Return [x, y] of the center of cell containing provided text 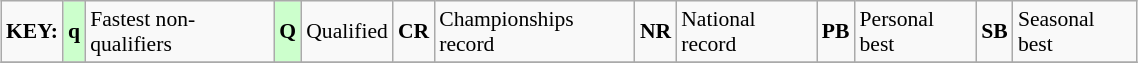
SB [994, 32]
Qualified [347, 32]
NR [656, 32]
Personal best [916, 32]
PB [836, 32]
National record [746, 32]
KEY: [32, 32]
q [74, 32]
Championships record [534, 32]
Q [288, 32]
Seasonal best [1075, 32]
Fastest non-qualifiers [180, 32]
CR [414, 32]
